Return the [x, y] coordinate for the center point of the cell that contains the specified text.  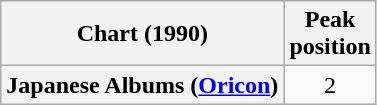
Chart (1990) [142, 34]
2 [330, 85]
Peak position [330, 34]
Japanese Albums (Oricon) [142, 85]
